Pinpoint the cell where the given text exists, returning its (X, Y) midpoint coordinate. 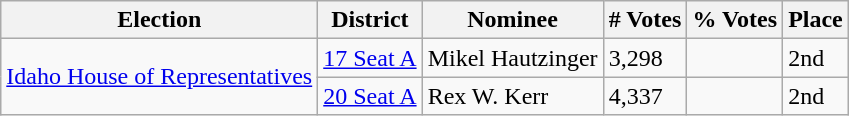
District (370, 20)
Idaho House of Representatives (160, 77)
Nominee (512, 20)
17 Seat A (370, 58)
# Votes (645, 20)
Mikel Hautzinger (512, 58)
Election (160, 20)
3,298 (645, 58)
Place (816, 20)
Rex W. Kerr (512, 96)
20 Seat A (370, 96)
% Votes (735, 20)
4,337 (645, 96)
